Locate the cell with the specified text and output its [X, Y] center coordinate. 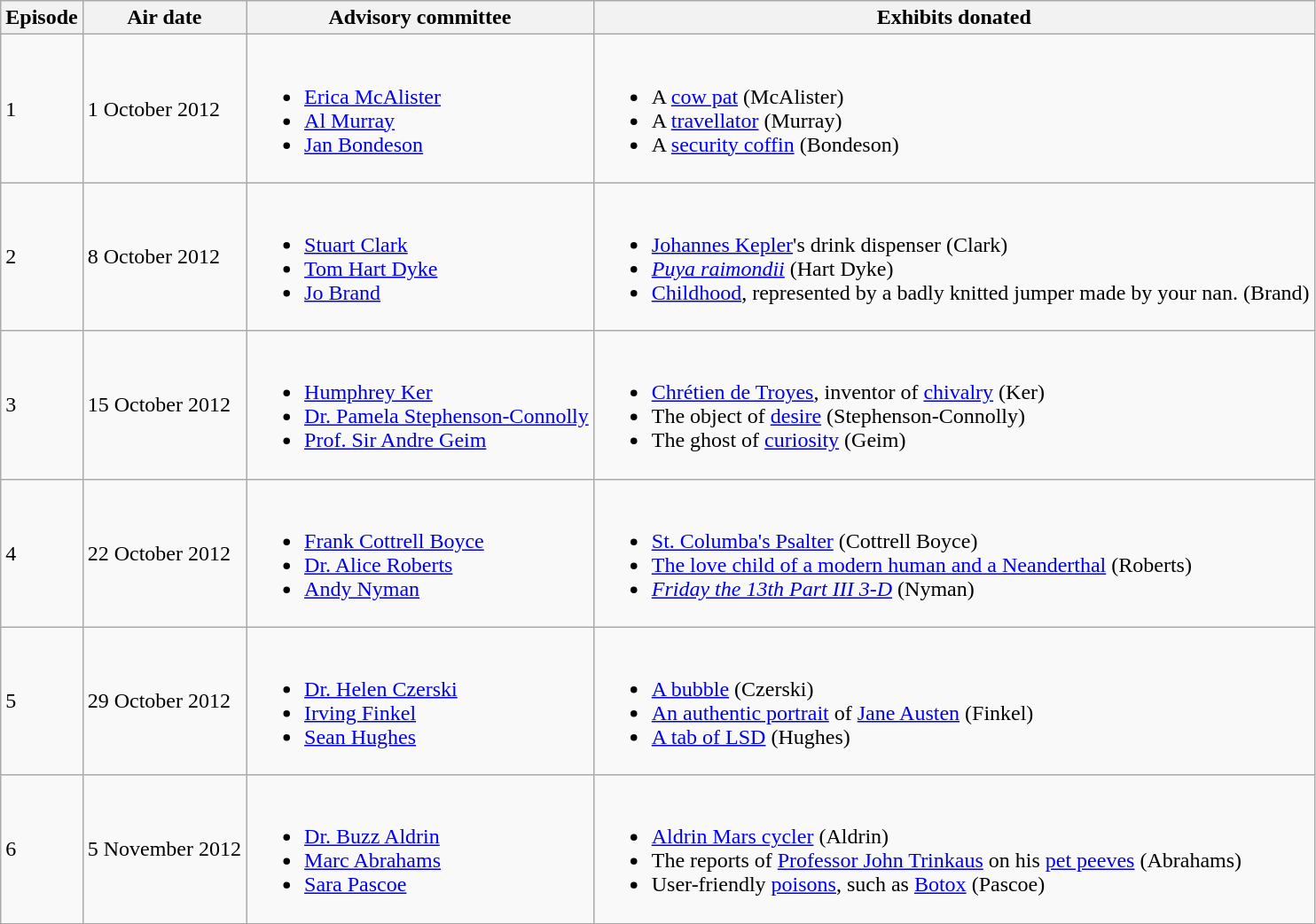
Aldrin Mars cycler (Aldrin)The reports of Professor John Trinkaus on his pet peeves (Abrahams)User-friendly poisons, such as Botox (Pascoe) [954, 850]
8 October 2012 [164, 257]
Erica McAlisterAl MurrayJan Bondeson [420, 108]
St. Columba's Psalter (Cottrell Boyce)The love child of a modern human and a Neanderthal (Roberts)Friday the 13th Part III 3-D (Nyman) [954, 553]
29 October 2012 [164, 701]
Advisory committee [420, 18]
Johannes Kepler's drink dispenser (Clark)Puya raimondii (Hart Dyke)Childhood, represented by a badly knitted jumper made by your nan. (Brand) [954, 257]
A bubble (Czerski)An authentic portrait of Jane Austen (Finkel)A tab of LSD (Hughes) [954, 701]
A cow pat (McAlister)A travellator (Murray)A security coffin (Bondeson) [954, 108]
Exhibits donated [954, 18]
2 [42, 257]
Stuart ClarkTom Hart DykeJo Brand [420, 257]
6 [42, 850]
1 October 2012 [164, 108]
Dr. Helen CzerskiIrving FinkelSean Hughes [420, 701]
Frank Cottrell BoyceDr. Alice RobertsAndy Nyman [420, 553]
5 [42, 701]
15 October 2012 [164, 404]
Air date [164, 18]
5 November 2012 [164, 850]
Humphrey KerDr. Pamela Stephenson-ConnollyProf. Sir Andre Geim [420, 404]
4 [42, 553]
22 October 2012 [164, 553]
Chrétien de Troyes, inventor of chivalry (Ker)The object of desire (Stephenson-Connolly)The ghost of curiosity (Geim) [954, 404]
Episode [42, 18]
Dr. Buzz AldrinMarc AbrahamsSara Pascoe [420, 850]
1 [42, 108]
3 [42, 404]
